Scan for the cell matching the given text and deliver its (X, Y) coordinate at center. 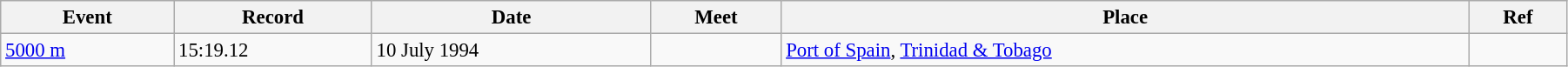
Port of Spain, Trinidad & Tobago (1126, 50)
Place (1126, 17)
5000 m (87, 50)
Date (512, 17)
10 July 1994 (512, 50)
15:19.12 (273, 50)
Record (273, 17)
Ref (1518, 17)
Meet (716, 17)
Event (87, 17)
